Return [x, y] of the center of cell containing provided text 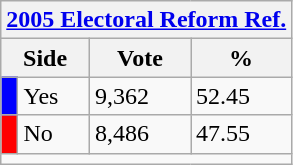
47.55 [242, 134]
Side [46, 58]
Yes [54, 96]
2005 Electoral Reform Ref. [146, 20]
% [242, 58]
9,362 [140, 96]
8,486 [140, 134]
No [54, 134]
Vote [140, 58]
52.45 [242, 96]
